Search for the cell housing the specified text and yield its (x, y) center coordinate. 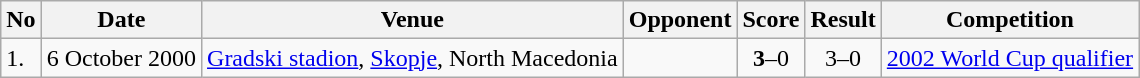
6 October 2000 (121, 58)
Gradski stadion, Skopje, North Macedonia (413, 58)
Opponent (680, 20)
Score (771, 20)
Result (843, 20)
Competition (1010, 20)
Venue (413, 20)
2002 World Cup qualifier (1010, 58)
Date (121, 20)
1. (21, 58)
No (21, 20)
